Identify which cell holds the provided text, then report its [X, Y] central coordinate. 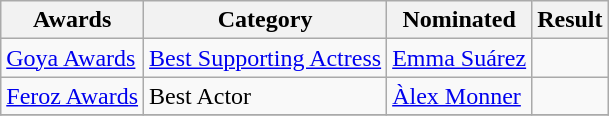
Awards [72, 20]
Best Supporting Actress [266, 58]
Goya Awards [72, 58]
Result [570, 20]
Emma Suárez [460, 58]
Feroz Awards [72, 96]
Category [266, 20]
Nominated [460, 20]
Àlex Monner [460, 96]
Best Actor [266, 96]
